Provide the [X, Y] coordinate of the cell's center where the given text is located.  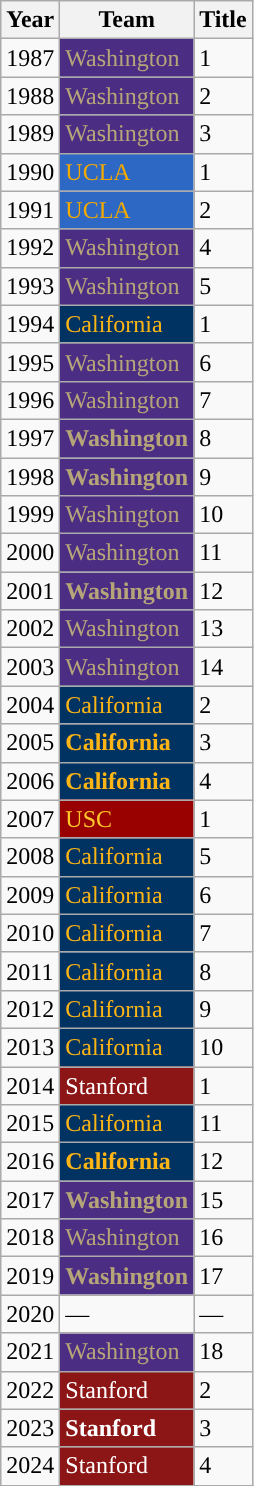
Team [127, 20]
1994 [30, 324]
1996 [30, 400]
2024 [30, 1466]
1988 [30, 96]
2000 [30, 553]
2015 [30, 1124]
2011 [30, 971]
1990 [30, 172]
1993 [30, 286]
2023 [30, 1428]
18 [224, 1352]
13 [224, 629]
2014 [30, 1085]
1997 [30, 438]
2019 [30, 1276]
1992 [30, 248]
1991 [30, 210]
2010 [30, 933]
2006 [30, 781]
2008 [30, 857]
2018 [30, 1238]
15 [224, 1200]
2001 [30, 591]
17 [224, 1276]
Title [224, 20]
1995 [30, 362]
Year [30, 20]
1987 [30, 58]
2002 [30, 629]
2020 [30, 1314]
2005 [30, 743]
2016 [30, 1162]
2004 [30, 705]
2003 [30, 667]
1999 [30, 515]
2021 [30, 1352]
USC [127, 819]
2012 [30, 1009]
2013 [30, 1047]
2022 [30, 1390]
2009 [30, 895]
1998 [30, 477]
2017 [30, 1200]
16 [224, 1238]
1989 [30, 134]
14 [224, 667]
2007 [30, 819]
